Output the [X, Y] coordinate of the center of the cell containing the given text.  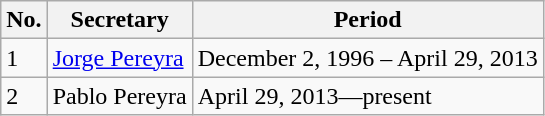
December 2, 1996 – April 29, 2013 [368, 58]
Pablo Pereyra [120, 96]
No. [24, 20]
Jorge Pereyra [120, 58]
2 [24, 96]
April 29, 2013—present [368, 96]
Period [368, 20]
Secretary [120, 20]
1 [24, 58]
